Capture the cell that displays the provided text and extract its (x, y) central coordinate. 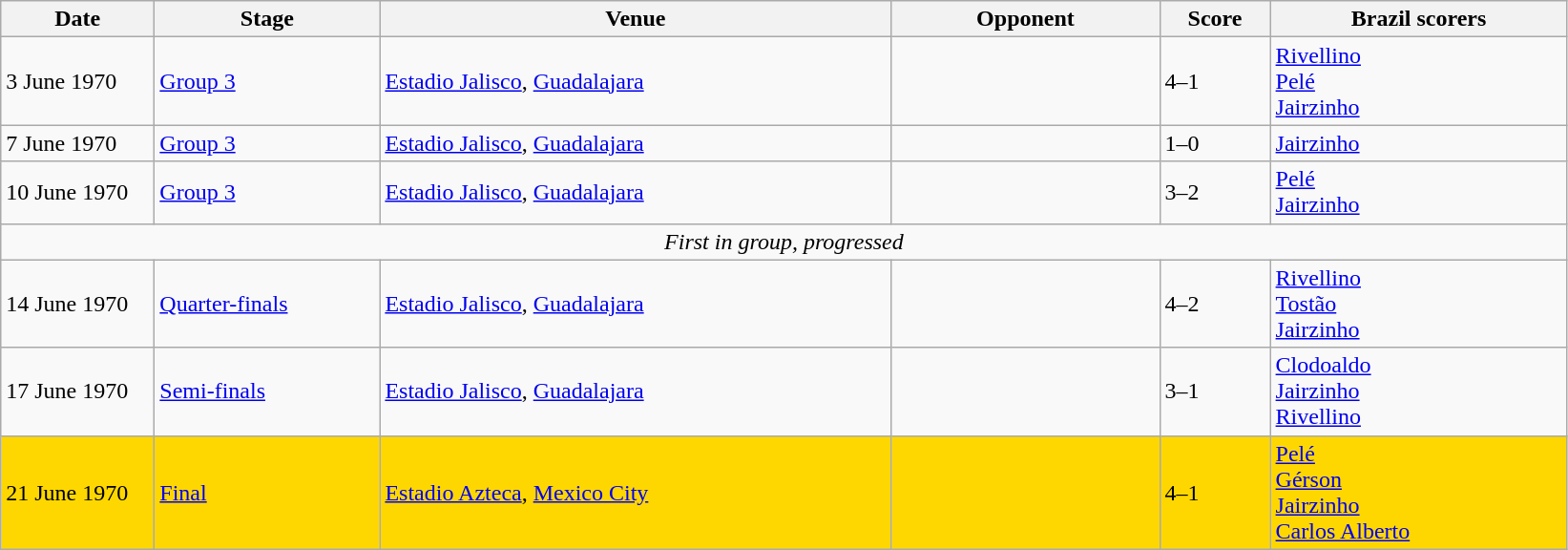
First in group, progressed (784, 242)
Final (267, 493)
Jairzinho (1418, 143)
Venue (636, 19)
3–2 (1215, 193)
Opponent (1025, 19)
Pelé Jairzinho (1418, 193)
1–0 (1215, 143)
14 June 1970 (78, 304)
Rivellino Pelé Jairzinho (1418, 81)
21 June 1970 (78, 493)
Brazil scorers (1418, 19)
3–1 (1215, 391)
17 June 1970 (78, 391)
Date (78, 19)
Clodoaldo Jairzinho Rivellino (1418, 391)
Quarter-finals (267, 304)
Stage (267, 19)
10 June 1970 (78, 193)
Estadio Azteca, Mexico City (636, 493)
4–2 (1215, 304)
Semi-finals (267, 391)
Score (1215, 19)
Rivellino Tostão Jairzinho (1418, 304)
Pelé Gérson Jairzinho Carlos Alberto (1418, 493)
7 June 1970 (78, 143)
3 June 1970 (78, 81)
